Output the (X, Y) coordinate of the center of the cell containing the given text.  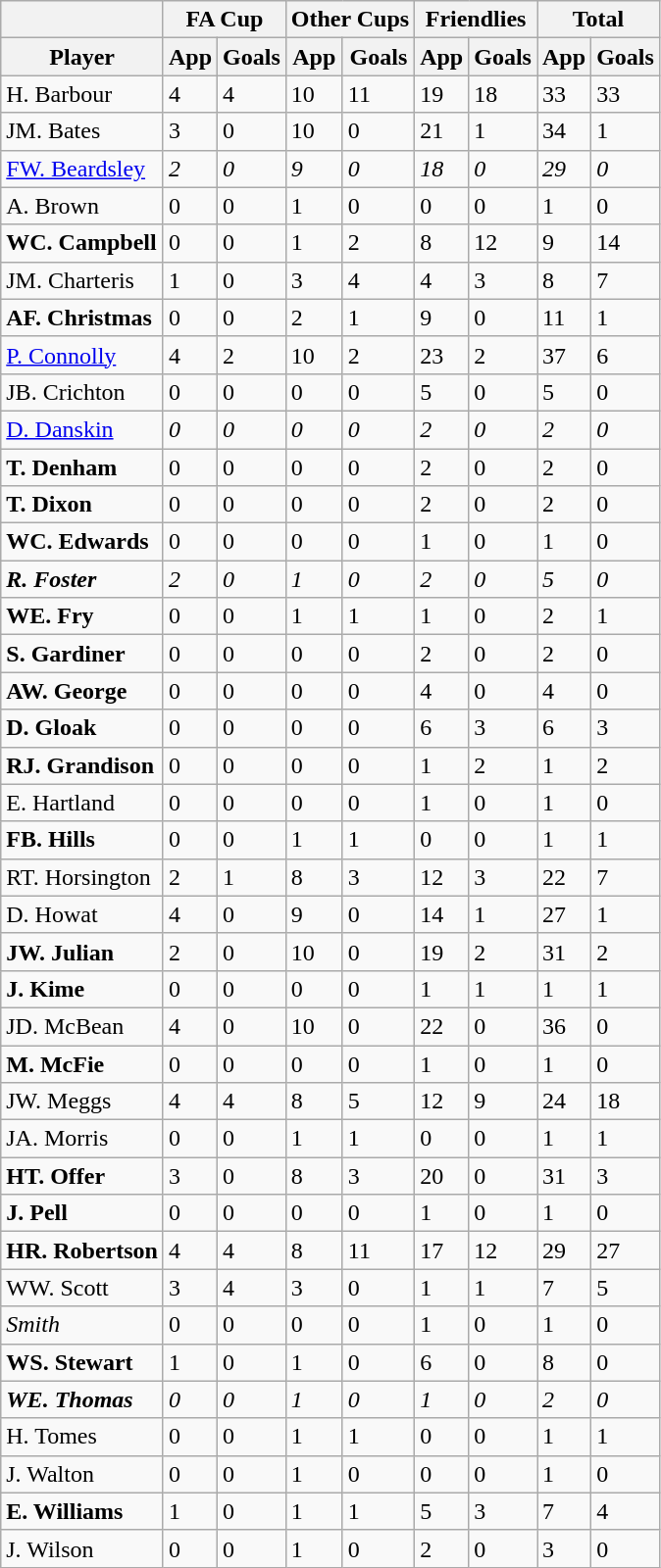
T. Denham (82, 467)
JM. Bates (82, 131)
Player (82, 57)
21 (441, 131)
RJ. Grandison (82, 765)
JA. Morris (82, 1139)
M. McFie (82, 1063)
WE. Thomas (82, 1399)
E. Williams (82, 1511)
J. Walton (82, 1474)
Smith (82, 1325)
Friendlies (477, 20)
Total (598, 20)
J. Kime (82, 989)
T. Dixon (82, 505)
FA Cup (224, 20)
JW. Julian (82, 952)
D. Gloak (82, 728)
H. Barbour (82, 94)
WE. Fry (82, 616)
36 (565, 1026)
S. Gardiner (82, 654)
R. Foster (82, 579)
E. Hartland (82, 803)
34 (565, 131)
J. Pell (82, 1213)
D. Danskin (82, 429)
JD. McBean (82, 1026)
WC. Edwards (82, 542)
37 (565, 355)
FW. Beardsley (82, 169)
H. Tomes (82, 1437)
20 (441, 1176)
Other Cups (349, 20)
P. Connolly (82, 355)
JW. Meggs (82, 1102)
JB. Crichton (82, 392)
AW. George (82, 691)
WC. Campbell (82, 243)
A. Brown (82, 206)
24 (565, 1102)
HT. Offer (82, 1176)
17 (441, 1250)
AF. Christmas (82, 318)
WW. Scott (82, 1288)
FB. Hills (82, 840)
23 (441, 355)
RT. Horsington (82, 877)
D. Howat (82, 914)
J. Wilson (82, 1548)
WS. Stewart (82, 1362)
HR. Robertson (82, 1250)
JM. Charteris (82, 280)
